Return (x, y) of the center of cell containing provided text 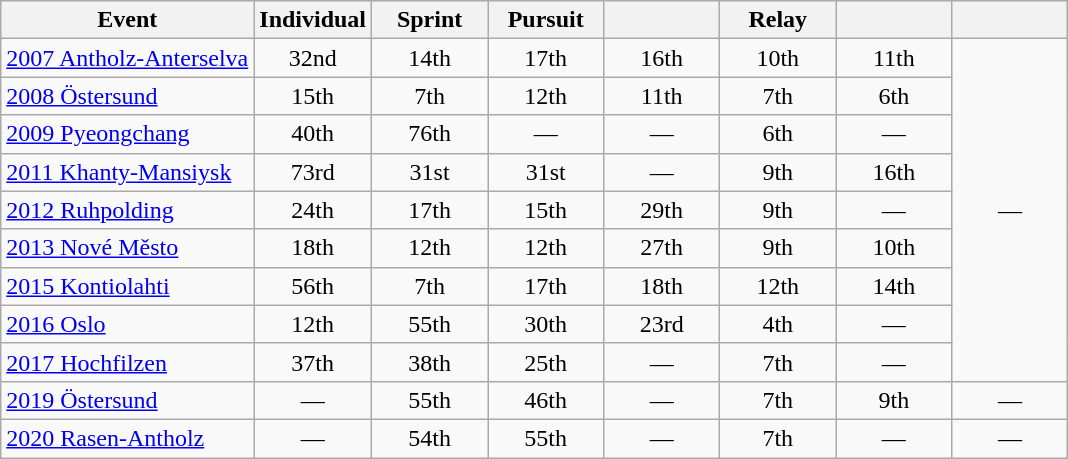
Pursuit (546, 20)
56th (313, 286)
2009 Pyeongchang (128, 134)
37th (313, 362)
54th (430, 438)
2015 Kontiolahti (128, 286)
2019 Östersund (128, 400)
2020 Rasen-Antholz (128, 438)
46th (546, 400)
4th (778, 324)
2007 Antholz-Anterselva (128, 58)
Relay (778, 20)
25th (546, 362)
2017 Hochfilzen (128, 362)
Event (128, 20)
Individual (313, 20)
73rd (313, 172)
30th (546, 324)
Sprint (430, 20)
40th (313, 134)
23rd (662, 324)
2013 Nové Město (128, 248)
2008 Östersund (128, 96)
29th (662, 210)
2011 Khanty-Mansiysk (128, 172)
27th (662, 248)
76th (430, 134)
24th (313, 210)
2016 Oslo (128, 324)
2012 Ruhpolding (128, 210)
32nd (313, 58)
38th (430, 362)
